Output the [X, Y] coordinate of the center of the cell containing the given text.  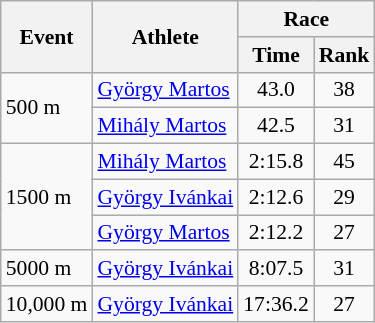
Athlete [165, 36]
17:36.2 [276, 304]
500 m [47, 108]
5000 m [47, 269]
2:12.6 [276, 197]
Race [306, 19]
Event [47, 36]
Rank [344, 55]
42.5 [276, 126]
2:12.2 [276, 233]
2:15.8 [276, 162]
43.0 [276, 90]
38 [344, 90]
8:07.5 [276, 269]
Time [276, 55]
10,000 m [47, 304]
1500 m [47, 198]
45 [344, 162]
29 [344, 197]
